Extract the (X, Y) coordinate from the center of the cell holding the provided text.  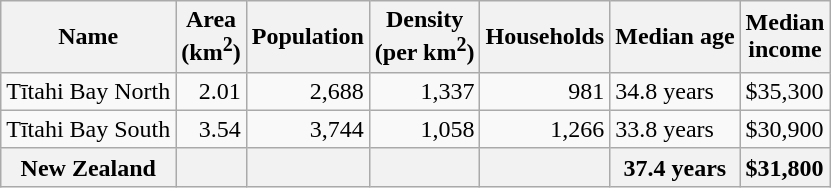
3.54 (211, 129)
981 (545, 91)
1,337 (424, 91)
Households (545, 37)
New Zealand (88, 167)
Density(per km2) (424, 37)
1,266 (545, 129)
3,744 (308, 129)
37.4 years (675, 167)
2.01 (211, 91)
Tītahi Bay North (88, 91)
Medianincome (785, 37)
33.8 years (675, 129)
Area(km2) (211, 37)
1,058 (424, 129)
Population (308, 37)
34.8 years (675, 91)
Median age (675, 37)
$35,300 (785, 91)
$30,900 (785, 129)
2,688 (308, 91)
$31,800 (785, 167)
Tītahi Bay South (88, 129)
Name (88, 37)
